Detect which cell encompasses the target text, then output its [x, y] center coordinate. 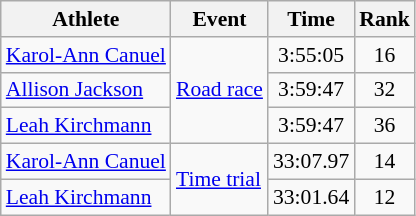
12 [384, 197]
33:07.97 [311, 162]
14 [384, 162]
Event [220, 19]
Rank [384, 19]
Time trial [220, 180]
3:55:05 [311, 55]
16 [384, 55]
Road race [220, 90]
36 [384, 126]
Time [311, 19]
Allison Jackson [86, 90]
33:01.64 [311, 197]
32 [384, 90]
Athlete [86, 19]
